Extract the [x, y] coordinate from the center of the cell holding the provided text.  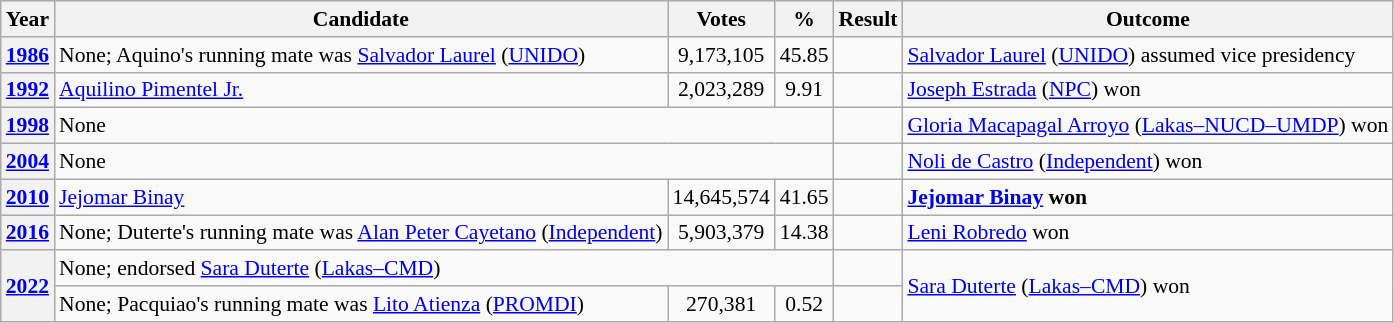
45.85 [804, 55]
41.65 [804, 197]
1992 [28, 90]
1998 [28, 126]
Candidate [360, 19]
1986 [28, 55]
Jejomar Binay won [1148, 197]
Year [28, 19]
Result [868, 19]
Sara Duterte (Lakas–CMD) won [1148, 286]
Gloria Macapagal Arroyo (Lakas–NUCD–UMDP) won [1148, 126]
Jejomar Binay [360, 197]
2010 [28, 197]
Leni Robredo won [1148, 233]
270,381 [722, 304]
Votes [722, 19]
14,645,574 [722, 197]
Salvador Laurel (UNIDO) assumed vice presidency [1148, 55]
2,023,289 [722, 90]
None; endorsed Sara Duterte (Lakas–CMD) [444, 269]
9.91 [804, 90]
5,903,379 [722, 233]
Noli de Castro (Independent) won [1148, 162]
% [804, 19]
14.38 [804, 233]
Joseph Estrada (NPC) won [1148, 90]
None; Pacquiao's running mate was Lito Atienza (PROMDI) [360, 304]
9,173,105 [722, 55]
None; Duterte's running mate was Alan Peter Cayetano (Independent) [360, 233]
0.52 [804, 304]
2016 [28, 233]
None; Aquino's running mate was Salvador Laurel (UNIDO) [360, 55]
2004 [28, 162]
Aquilino Pimentel Jr. [360, 90]
2022 [28, 286]
Outcome [1148, 19]
